Extract the [X, Y] coordinate from the center of the cell holding the provided text.  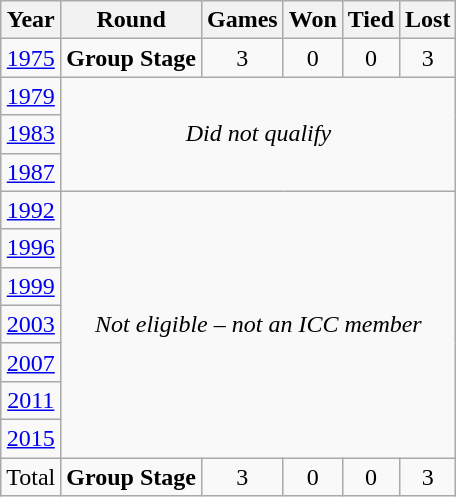
Total [31, 477]
2015 [31, 438]
1992 [31, 210]
Won [312, 20]
1999 [31, 286]
2011 [31, 400]
Lost [428, 20]
Year [31, 20]
1983 [31, 134]
1996 [31, 248]
2003 [31, 324]
Not eligible – not an ICC member [258, 324]
Games [242, 20]
1987 [31, 172]
1979 [31, 96]
2007 [31, 362]
1975 [31, 58]
Did not qualify [258, 134]
Round [132, 20]
Tied [370, 20]
